Return the (x, y) coordinate for the center point of the cell that contains the specified text.  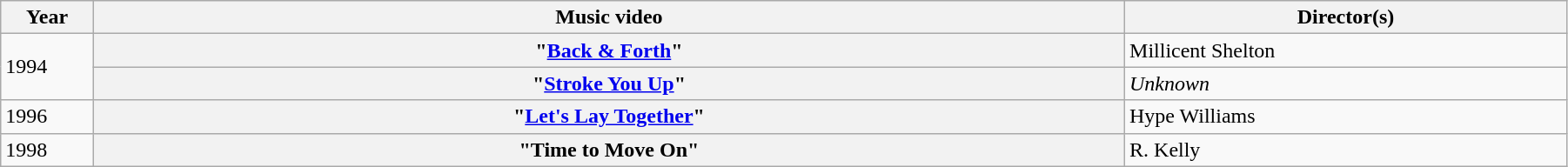
1996 (47, 117)
"Stroke You Up" (609, 83)
1998 (47, 150)
1994 (47, 67)
Director(s) (1346, 17)
Music video (609, 17)
R. Kelly (1346, 150)
"Time to Move On" (609, 150)
Year (47, 17)
Hype Williams (1346, 117)
Millicent Shelton (1346, 50)
Unknown (1346, 83)
"Let's Lay Together" (609, 117)
"Back & Forth" (609, 50)
